Determine the [x, y] coordinate at the center of the cell enclosing the given text.  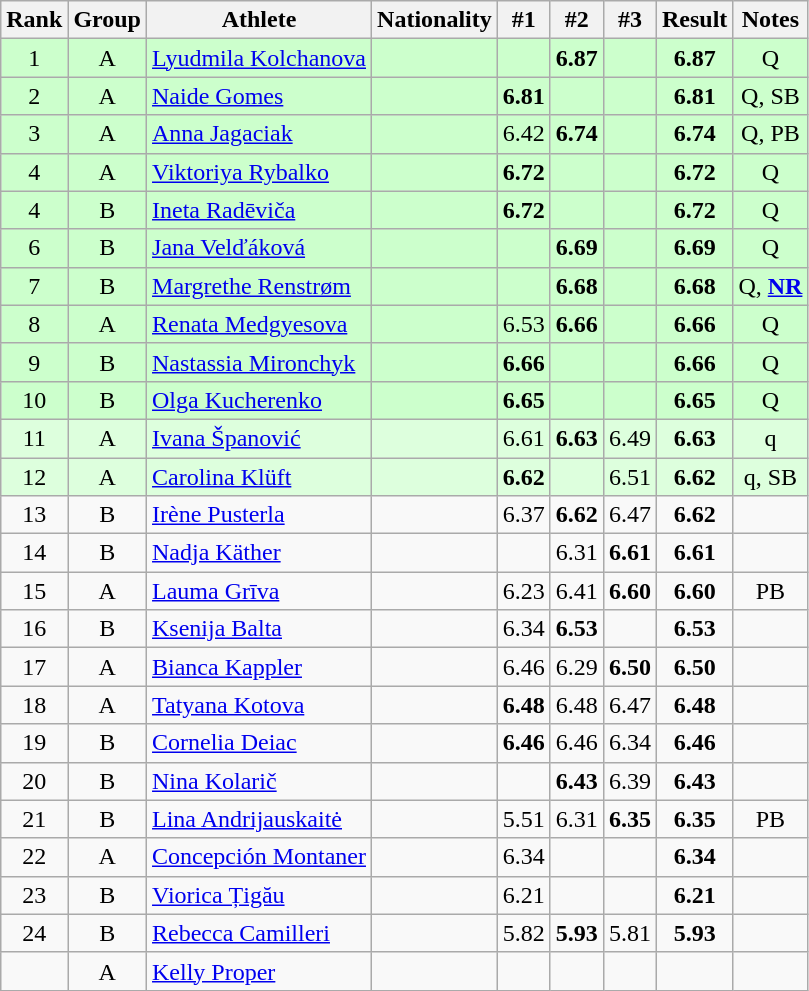
Cornelia Deiac [260, 743]
Nina Kolarič [260, 781]
Ineta Radēviča [260, 210]
14 [34, 553]
q, SB [770, 477]
6.29 [576, 667]
Result [694, 20]
Viorica Țigău [260, 895]
19 [34, 743]
1 [34, 58]
Q, SB [770, 96]
18 [34, 705]
6.23 [524, 591]
Anna Jagaciak [260, 134]
#3 [630, 20]
3 [34, 134]
Q, NR [770, 286]
Nationality [435, 20]
10 [34, 400]
Olga Kucherenko [260, 400]
Naide Gomes [260, 96]
13 [34, 515]
6.42 [524, 134]
Nadja Käther [260, 553]
5.81 [630, 933]
6.37 [524, 515]
Nastassia Mironchyk [260, 362]
Irène Pusterla [260, 515]
5.51 [524, 819]
9 [34, 362]
23 [34, 895]
Rank [34, 20]
6 [34, 248]
Carolina Klüft [260, 477]
#1 [524, 20]
11 [34, 438]
Lina Andrijauskaitė [260, 819]
Lyudmila Kolchanova [260, 58]
Jana Velďáková [260, 248]
12 [34, 477]
7 [34, 286]
Athlete [260, 20]
8 [34, 324]
Notes [770, 20]
6.51 [630, 477]
6.39 [630, 781]
Ksenija Balta [260, 629]
22 [34, 857]
Rebecca Camilleri [260, 933]
#2 [576, 20]
Tatyana Kotova [260, 705]
24 [34, 933]
21 [34, 819]
Group [108, 20]
Viktoriya Rybalko [260, 172]
20 [34, 781]
6.49 [630, 438]
15 [34, 591]
Renata Medgyesova [260, 324]
Lauma Grīva [260, 591]
Bianca Kappler [260, 667]
Q, PB [770, 134]
6.41 [576, 591]
16 [34, 629]
Concepción Montaner [260, 857]
5.82 [524, 933]
17 [34, 667]
q [770, 438]
Margrethe Renstrøm [260, 286]
2 [34, 96]
Kelly Proper [260, 971]
Ivana Španović [260, 438]
